Identify which cell holds the provided text, then report its (X, Y) central coordinate. 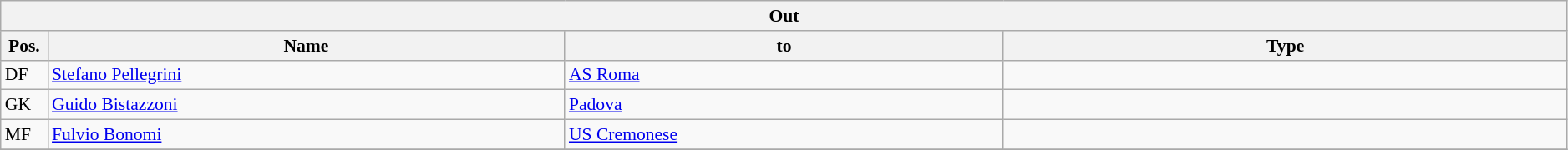
Type (1285, 46)
Padova (784, 105)
AS Roma (784, 75)
Guido Bistazzoni (306, 105)
MF (24, 135)
GK (24, 105)
US Cremonese (784, 135)
Pos. (24, 46)
Fulvio Bonomi (306, 135)
Name (306, 46)
Stefano Pellegrini (306, 75)
to (784, 46)
Out (784, 16)
DF (24, 75)
